Detect which cell encompasses the target text, then output its (X, Y) center coordinate. 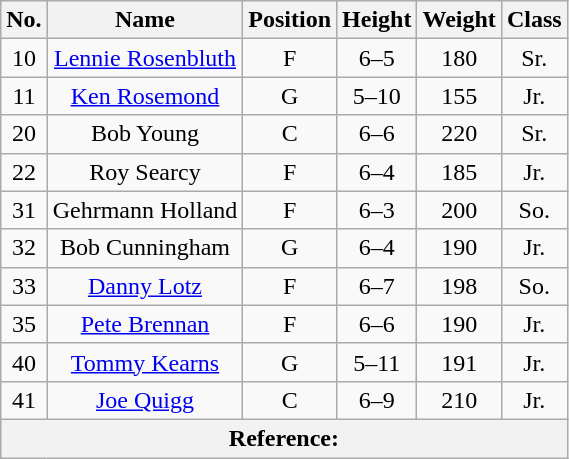
6–9 (377, 400)
198 (459, 286)
Roy Searcy (145, 172)
11 (24, 96)
5–11 (377, 362)
Bob Young (145, 134)
35 (24, 324)
180 (459, 58)
Name (145, 20)
6–7 (377, 286)
Pete Brennan (145, 324)
6–3 (377, 210)
210 (459, 400)
Tommy Kearns (145, 362)
33 (24, 286)
Position (290, 20)
6–5 (377, 58)
Ken Rosemond (145, 96)
31 (24, 210)
Height (377, 20)
155 (459, 96)
No. (24, 20)
5–10 (377, 96)
Gehrmann Holland (145, 210)
Joe Quigg (145, 400)
41 (24, 400)
220 (459, 134)
Bob Cunningham (145, 248)
Weight (459, 20)
32 (24, 248)
Lennie Rosenbluth (145, 58)
Danny Lotz (145, 286)
40 (24, 362)
22 (24, 172)
185 (459, 172)
20 (24, 134)
Class (534, 20)
191 (459, 362)
Reference: (284, 438)
10 (24, 58)
200 (459, 210)
